Find where the given text appears and provide that cell's center as (x, y) coordinate. 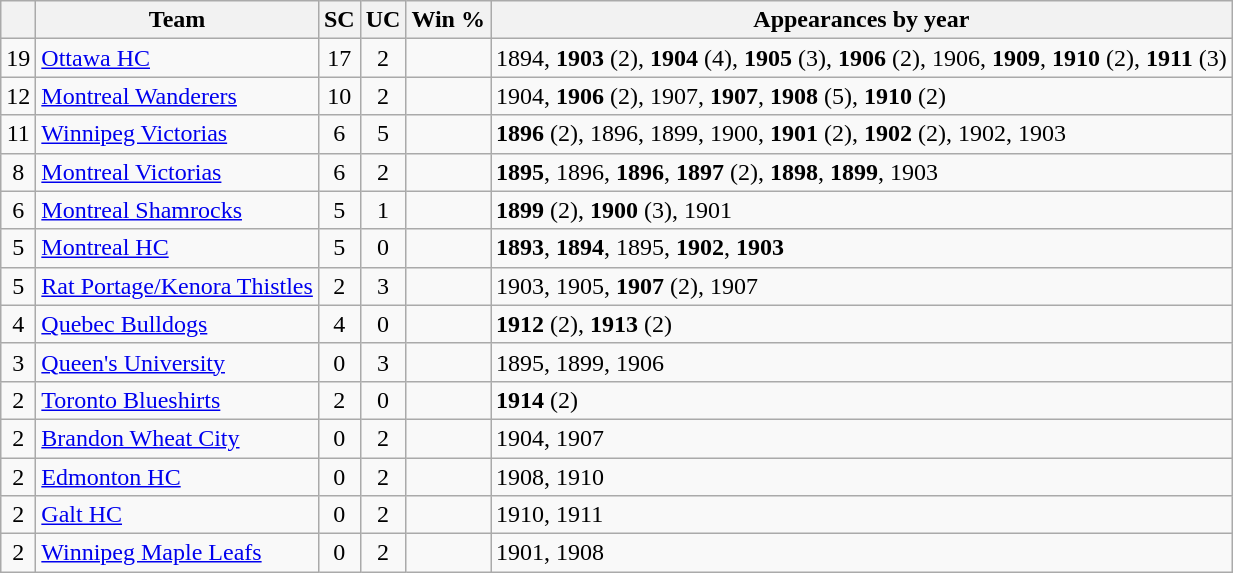
Montreal HC (178, 248)
Edmonton HC (178, 477)
Ottawa HC (178, 58)
1893, 1894, 1895, 1902, 1903 (861, 248)
12 (18, 96)
1912 (2), 1913 (2) (861, 324)
1908, 1910 (861, 477)
1896 (2), 1896, 1899, 1900, 1901 (2), 1902 (2), 1902, 1903 (861, 134)
Montreal Victorias (178, 172)
1901, 1908 (861, 553)
Galt HC (178, 515)
Team (178, 20)
1914 (2) (861, 400)
1904, 1906 (2), 1907, 1907, 1908 (5), 1910 (2) (861, 96)
1903, 1905, 1907 (2), 1907 (861, 286)
Quebec Bulldogs (178, 324)
1894, 1903 (2), 1904 (4), 1905 (3), 1906 (2), 1906, 1909, 1910 (2), 1911 (3) (861, 58)
Queen's University (178, 362)
Brandon Wheat City (178, 438)
Montreal Wanderers (178, 96)
1895, 1899, 1906 (861, 362)
1895, 1896, 1896, 1897 (2), 1898, 1899, 1903 (861, 172)
Win % (448, 20)
8 (18, 172)
1899 (2), 1900 (3), 1901 (861, 210)
Montreal Shamrocks (178, 210)
1 (383, 210)
UC (383, 20)
10 (339, 96)
19 (18, 58)
SC (339, 20)
Winnipeg Victorias (178, 134)
Appearances by year (861, 20)
Toronto Blueshirts (178, 400)
1910, 1911 (861, 515)
Winnipeg Maple Leafs (178, 553)
17 (339, 58)
1904, 1907 (861, 438)
Rat Portage/Kenora Thistles (178, 286)
11 (18, 134)
